From the cell containing the given text, extract its center point as (x, y) coordinate. 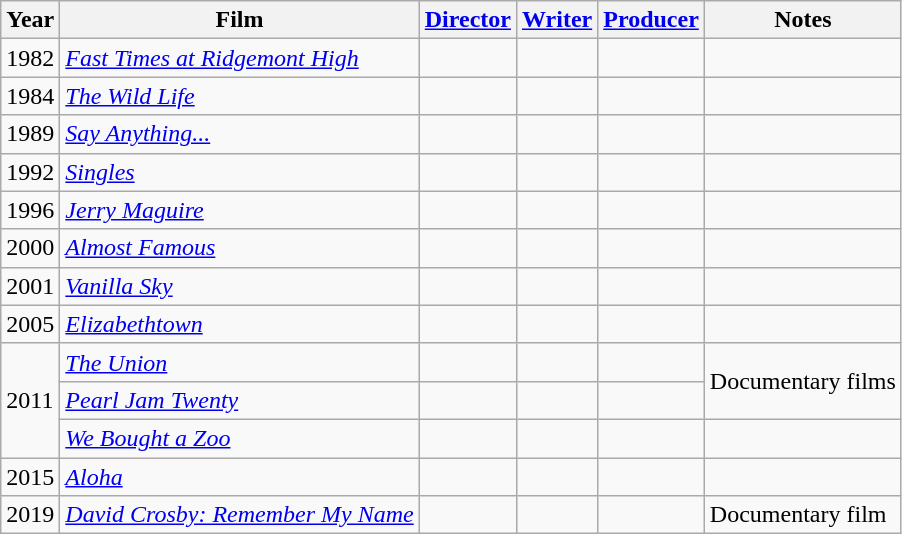
The Wild Life (240, 96)
Documentary films (802, 381)
Fast Times at Ridgemont High (240, 58)
Aloha (240, 477)
The Union (240, 362)
2000 (30, 248)
Producer (652, 20)
Almost Famous (240, 248)
1989 (30, 134)
Pearl Jam Twenty (240, 400)
Say Anything... (240, 134)
Documentary film (802, 515)
1982 (30, 58)
Year (30, 20)
Jerry Maguire (240, 210)
Notes (802, 20)
Singles (240, 172)
2019 (30, 515)
Writer (556, 20)
1992 (30, 172)
Director (468, 20)
2005 (30, 324)
1984 (30, 96)
2011 (30, 400)
We Bought a Zoo (240, 438)
Film (240, 20)
Elizabethtown (240, 324)
Vanilla Sky (240, 286)
2001 (30, 286)
David Crosby: Remember My Name (240, 515)
1996 (30, 210)
2015 (30, 477)
